Scan for the cell matching the given text and deliver its [X, Y] coordinate at center. 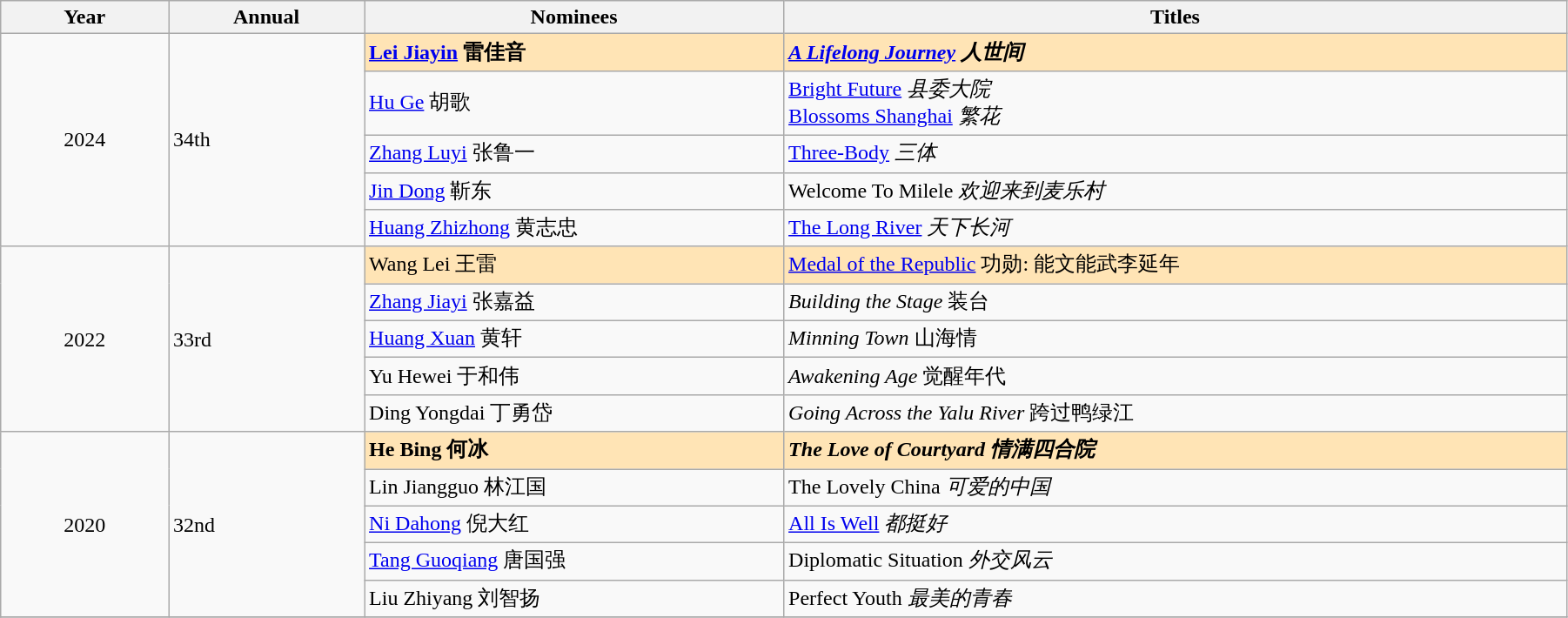
Building the Stage 装台 [1176, 303]
Awakening Age 觉醒年代 [1176, 376]
Lei Jiayin 雷佳音 [574, 52]
Three-Body 三体 [1176, 153]
Diplomatic Situation 外交风云 [1176, 562]
Perfect Youth 最美的青春 [1176, 599]
He Bing 何冰 [574, 451]
Lin Jiangguo 林江国 [574, 487]
Tang Guoqiang 唐国强 [574, 562]
2020 [85, 524]
33rd [266, 339]
Annual [266, 17]
34th [266, 140]
The Lovely China 可爱的中国 [1176, 487]
2022 [85, 339]
Huang Xuan 黄轩 [574, 339]
All Is Well 都挺好 [1176, 524]
Ding Yongdai 丁勇岱 [574, 413]
Hu Ge 胡歌 [574, 103]
Nominees [574, 17]
Liu Zhiyang 刘智扬 [574, 599]
Wang Lei 王雷 [574, 265]
Medal of the Republic 功勋: 能文能武李延年 [1176, 265]
Zhang Luyi 张鲁一 [574, 153]
A Lifelong Journey 人世间 [1176, 52]
The Long River 天下长河 [1176, 228]
Titles [1176, 17]
Jin Dong 靳东 [574, 191]
Yu Hewei 于和伟 [574, 376]
Minning Town 山海情 [1176, 339]
Bright Future 县委大院 Blossoms Shanghai 繁花 [1176, 103]
Welcome To Milele 欢迎来到麦乐村 [1176, 191]
32nd [266, 524]
The Love of Courtyard 情满四合院 [1176, 451]
2024 [85, 140]
Ni Dahong 倪大红 [574, 524]
Zhang Jiayi 张嘉益 [574, 303]
Going Across the Yalu River 跨过鸭绿江 [1176, 413]
Huang Zhizhong 黄志忠 [574, 228]
Year [85, 17]
